Capture the cell that displays the provided text and extract its [X, Y] central coordinate. 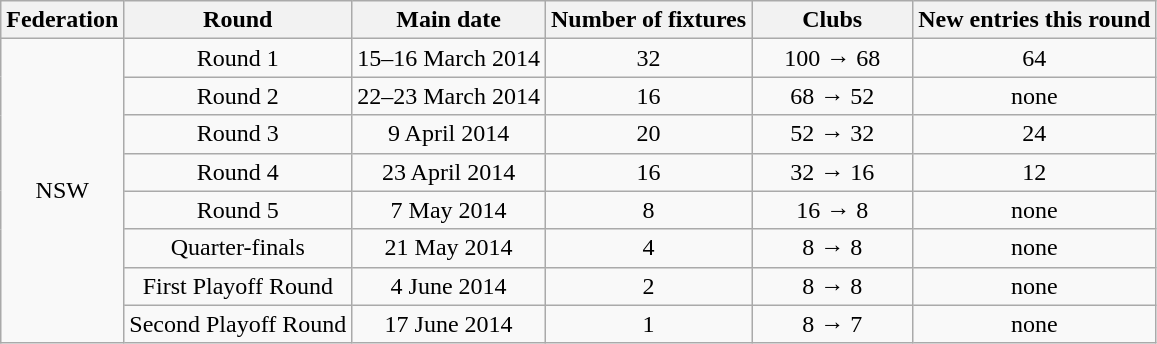
23 April 2014 [449, 172]
8 → 7 [832, 324]
Round 1 [238, 58]
52 → 32 [832, 134]
22–23 March 2014 [449, 96]
21 May 2014 [449, 248]
17 June 2014 [449, 324]
Number of fixtures [648, 20]
8 [648, 210]
64 [1034, 58]
68 → 52 [832, 96]
20 [648, 134]
Quarter-finals [238, 248]
9 April 2014 [449, 134]
Round [238, 20]
15–16 March 2014 [449, 58]
Round 5 [238, 210]
First Playoff Round [238, 286]
Federation [62, 20]
7 May 2014 [449, 210]
32 [648, 58]
24 [1034, 134]
4 June 2014 [449, 286]
32 → 16 [832, 172]
Main date [449, 20]
Second Playoff Round [238, 324]
Round 2 [238, 96]
New entries this round [1034, 20]
NSW [62, 191]
Round 3 [238, 134]
4 [648, 248]
1 [648, 324]
12 [1034, 172]
16 → 8 [832, 210]
Clubs [832, 20]
2 [648, 286]
Round 4 [238, 172]
100 → 68 [832, 58]
